Search for the cell housing the specified text and yield its [x, y] center coordinate. 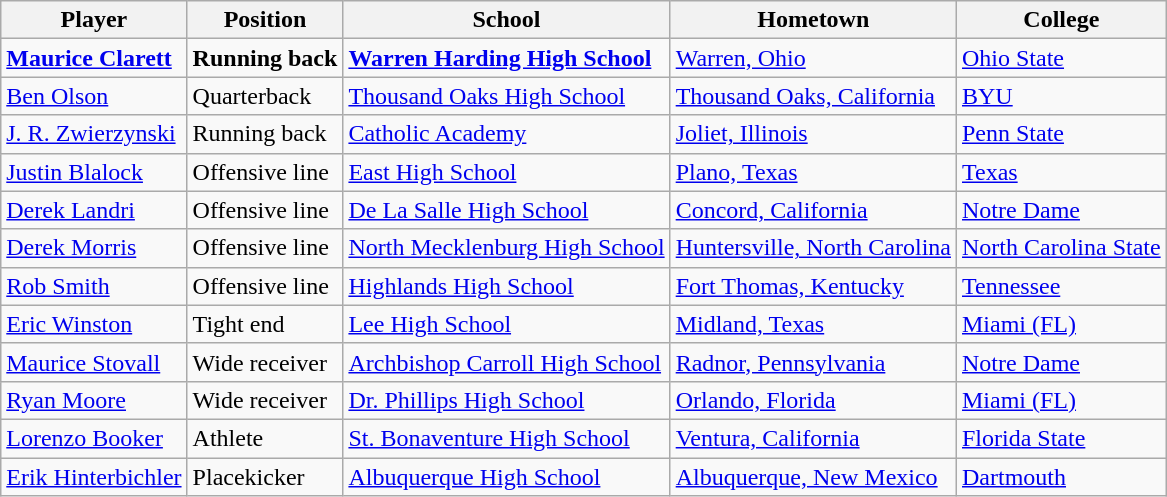
Hometown [813, 20]
Tight end [265, 324]
Rob Smith [94, 286]
Thousand Oaks High School [506, 96]
Albuquerque, New Mexico [813, 477]
North Mecklenburg High School [506, 248]
Ventura, California [813, 438]
Texas [1061, 172]
East High School [506, 172]
St. Bonaventure High School [506, 438]
De La Salle High School [506, 210]
Placekicker [265, 477]
Huntersville, North Carolina [813, 248]
Fort Thomas, Kentucky [813, 286]
Penn State [1061, 134]
Thousand Oaks, California [813, 96]
Joliet, Illinois [813, 134]
Florida State [1061, 438]
Archbishop Carroll High School [506, 362]
Concord, California [813, 210]
Quarterback [265, 96]
Albuquerque High School [506, 477]
Ryan Moore [94, 400]
Catholic Academy [506, 134]
Highlands High School [506, 286]
Maurice Stovall [94, 362]
Ohio State [1061, 58]
Plano, Texas [813, 172]
Position [265, 20]
North Carolina State [1061, 248]
Dr. Phillips High School [506, 400]
School [506, 20]
Eric Winston [94, 324]
Derek Morris [94, 248]
College [1061, 20]
Erik Hinterbichler [94, 477]
Derek Landri [94, 210]
Player [94, 20]
BYU [1061, 96]
Ben Olson [94, 96]
Lorenzo Booker [94, 438]
Warren, Ohio [813, 58]
J. R. Zwierzynski [94, 134]
Lee High School [506, 324]
Justin Blalock [94, 172]
Radnor, Pennsylvania [813, 362]
Athlete [265, 438]
Orlando, Florida [813, 400]
Midland, Texas [813, 324]
Dartmouth [1061, 477]
Warren Harding High School [506, 58]
Maurice Clarett [94, 58]
Tennessee [1061, 286]
